Scan for the cell matching the given text and deliver its [x, y] coordinate at center. 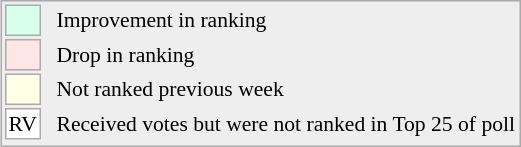
Not ranked previous week [286, 90]
Drop in ranking [286, 55]
Received votes but were not ranked in Top 25 of poll [286, 124]
RV [23, 124]
Improvement in ranking [286, 20]
